For the text-containing cell, return its midpoint in [x, y] coordinate format. 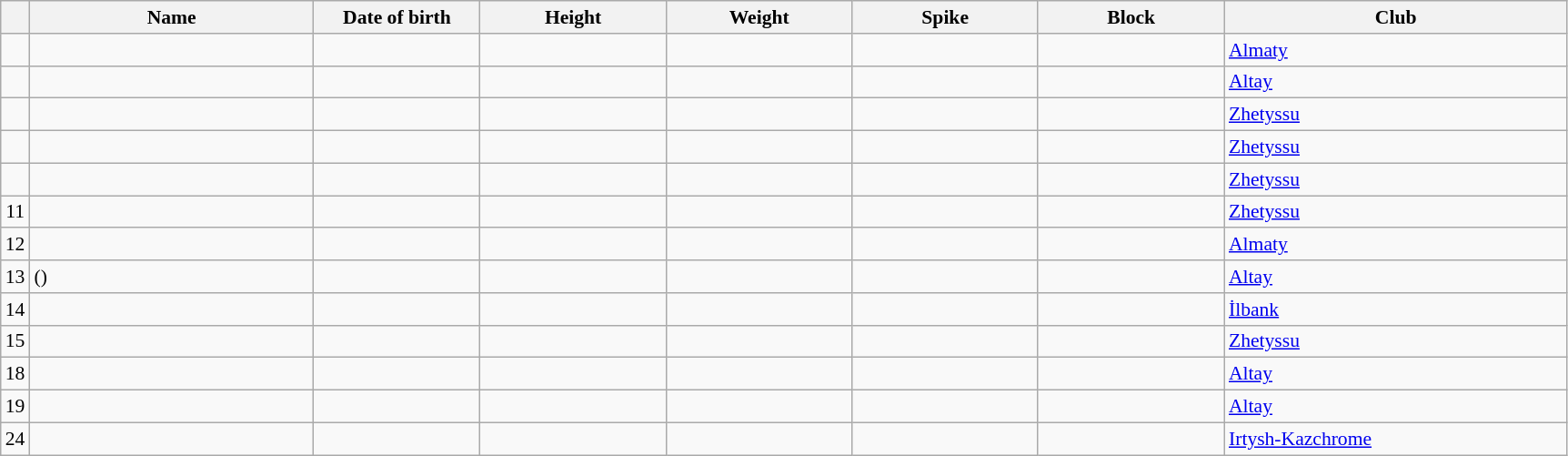
18 [15, 374]
24 [15, 439]
15 [15, 341]
() [171, 277]
Weight [759, 17]
Club [1395, 17]
Spike [946, 17]
İlbank [1395, 309]
Name [171, 17]
12 [15, 245]
Block [1131, 17]
Irtysh-Kazchrome [1395, 439]
Height [573, 17]
19 [15, 407]
14 [15, 309]
13 [15, 277]
Date of birth [397, 17]
11 [15, 212]
